Provide the (X, Y) coordinate of the cell's center where the given text is located.  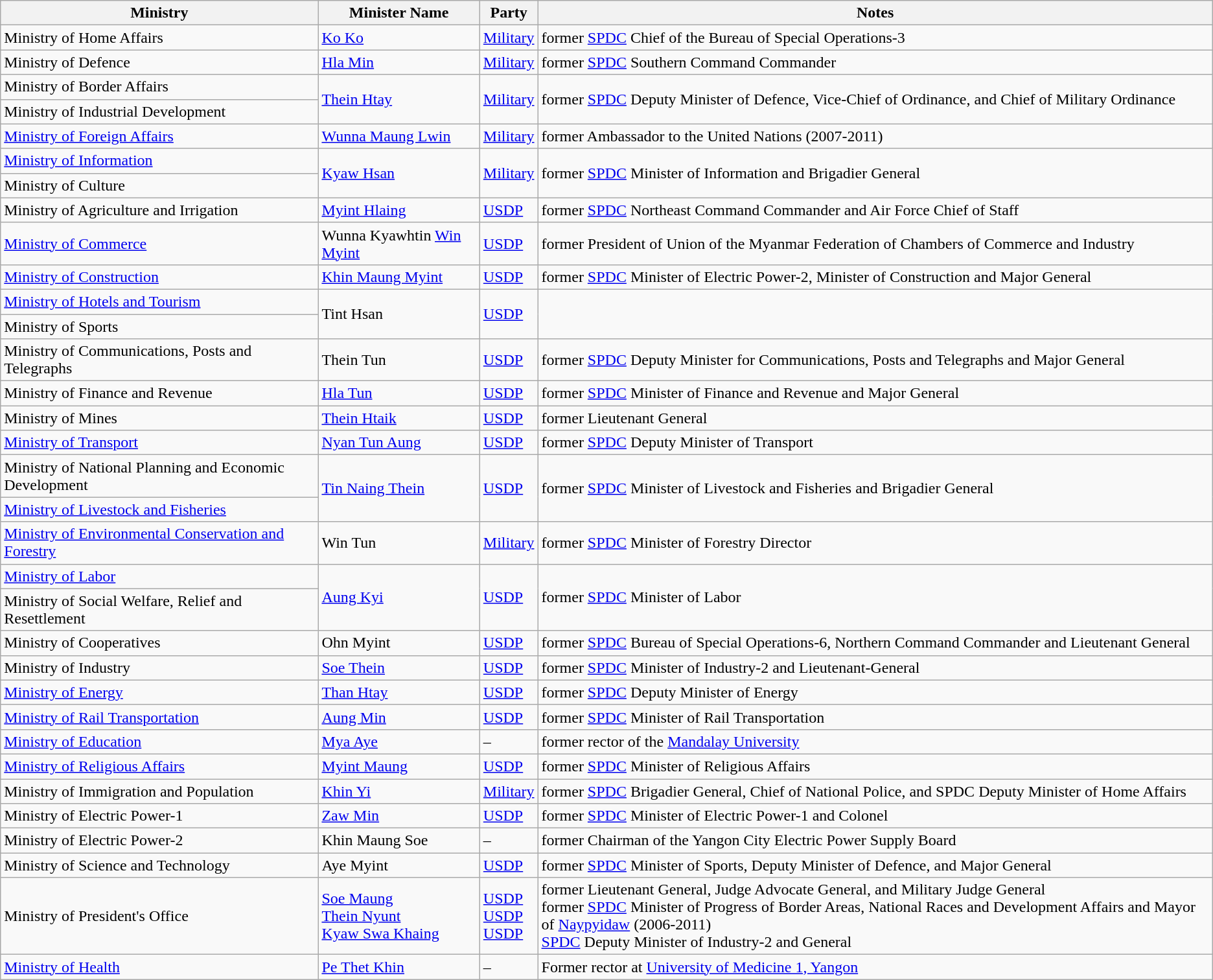
former SPDC Deputy Minister of Transport (875, 443)
Pe Thet Khin (399, 967)
Ministry of Commerce (159, 244)
former SPDC Minister of Labor (875, 598)
Nyan Tun Aung (399, 443)
Ministry of Construction (159, 277)
former SPDC Minister of Electric Power-1 and Colonel (875, 816)
Hla Min (399, 62)
Ministry of Defence (159, 62)
Soe MaungThein NyuntKyaw Swa Khaing (399, 916)
former SPDC Minister of Electric Power-2, Minister of Construction and Major General (875, 277)
Kyaw Hsan (399, 173)
Mya Aye (399, 741)
Ministry of President's Office (159, 916)
former Chairman of the Yangon City Electric Power Supply Board (875, 841)
former SPDC Southern Command Commander (875, 62)
Khin Yi (399, 791)
Myint Hlaing (399, 210)
Ministry of Social Welfare, Relief and Resettlement (159, 609)
former Ambassador to the United Nations (2007-2011) (875, 136)
former SPDC Minister of Industry-2 and Lieutenant-General (875, 668)
Ministry of Communications, Posts and Telegraphs (159, 360)
Ministry of Cooperatives (159, 643)
former SPDC Northeast Command Commander and Air Force Chief of Staff (875, 210)
Aung Kyi (399, 598)
Ministry of Immigration and Population (159, 791)
Hla Tun (399, 393)
Wunna Maung Lwin (399, 136)
Khin Maung Myint (399, 277)
Thein Tun (399, 360)
Ko Ko (399, 38)
former SPDC Minister of Rail Transportation (875, 717)
Ministry of Industrial Development (159, 111)
Former rector at University of Medicine 1, Yangon (875, 967)
Ministry of National Planning and Economic Development (159, 476)
former SPDC Minister of Finance and Revenue and Major General (875, 393)
Myint Maung (399, 766)
Ministry of Finance and Revenue (159, 393)
former SPDC Chief of the Bureau of Special Operations-3 (875, 38)
Ministry of Environmental Conservation and Forestry (159, 543)
Ministry of Information (159, 161)
former Lieutenant General (875, 418)
former SPDC Minister of Sports, Deputy Minister of Defence, and Major General (875, 865)
Aye Myint (399, 865)
Ministry of Rail Transportation (159, 717)
former President of Union of the Myanmar Federation of Chambers of Commerce and Industry (875, 244)
Thein Htay (399, 99)
Notes (875, 13)
Wunna Kyawhtin Win Myint (399, 244)
Khin Maung Soe (399, 841)
former SPDC Deputy Minister of Defence, Vice-Chief of Ordinance, and Chief of Military Ordinance (875, 99)
Ministry of Science and Technology (159, 865)
Ministry of Electric Power-1 (159, 816)
former SPDC Brigadier General, Chief of National Police, and SPDC Deputy Minister of Home Affairs (875, 791)
Ministry of Foreign Affairs (159, 136)
Minister Name (399, 13)
Tint Hsan (399, 314)
Ohn Myint (399, 643)
Ministry of Livestock and Fisheries (159, 509)
Ministry of Industry (159, 668)
Soe Thein (399, 668)
former SPDC Deputy Minister for Communications, Posts and Telegraphs and Major General (875, 360)
Ministry of Agriculture and Irrigation (159, 210)
Ministry of Home Affairs (159, 38)
Ministry of Energy (159, 692)
former rector of the Mandalay University (875, 741)
Ministry of Electric Power-2 (159, 841)
Ministry of Health (159, 967)
former SPDC Minister of Forestry Director (875, 543)
Ministry of Religious Affairs (159, 766)
Party (509, 13)
Than Htay (399, 692)
Win Tun (399, 543)
former SPDC Minister of Livestock and Fisheries and Brigadier General (875, 489)
Tin Naing Thein (399, 489)
Ministry of Sports (159, 326)
Ministry of Culture (159, 185)
Ministry of Labor (159, 576)
Ministry of Border Affairs (159, 87)
Aung Min (399, 717)
Ministry (159, 13)
Ministry of Hotels and Tourism (159, 301)
Zaw Min (399, 816)
former SPDC Minister of Information and Brigadier General (875, 173)
former SPDC Deputy Minister of Energy (875, 692)
former SPDC Minister of Religious Affairs (875, 766)
Ministry of Transport (159, 443)
Ministry of Mines (159, 418)
former SPDC Bureau of Special Operations-6, Northern Command Commander and Lieutenant General (875, 643)
USDPUSDPUSDP (509, 916)
Thein Htaik (399, 418)
Ministry of Education (159, 741)
